Extract the (x, y) coordinate from the center of the cell holding the provided text.  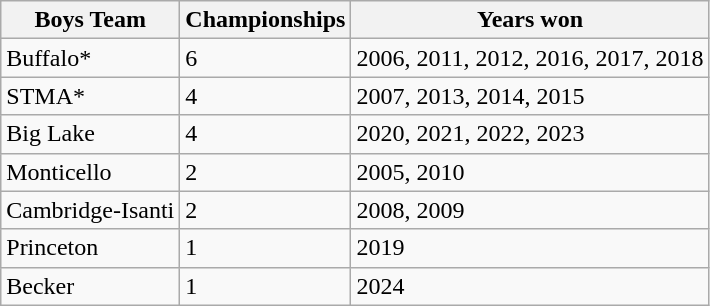
Monticello (90, 172)
2024 (530, 286)
2020, 2021, 2022, 2023 (530, 134)
Cambridge-Isanti (90, 210)
Years won (530, 20)
Boys Team (90, 20)
2007, 2013, 2014, 2015 (530, 96)
2019 (530, 248)
Princeton (90, 248)
2006, 2011, 2012, 2016, 2017, 2018 (530, 58)
6 (266, 58)
Big Lake (90, 134)
STMA* (90, 96)
2005, 2010 (530, 172)
Championships (266, 20)
Buffalo* (90, 58)
2008, 2009 (530, 210)
Becker (90, 286)
